Capture the cell that displays the provided text and extract its [x, y] central coordinate. 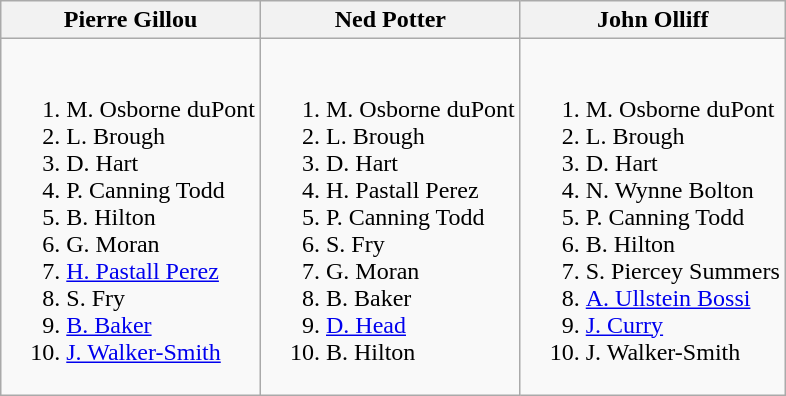
John Olliff [652, 20]
M. Osborne duPont L. Brough D. Hart N. Wynne Bolton P. Canning Todd B. Hilton S. Piercey Summers A. Ullstein Bossi J. Curry J. Walker-Smith [652, 217]
M. Osborne duPont L. Brough D. Hart H. Pastall Perez P. Canning Todd S. Fry G. Moran B. Baker D. Head B. Hilton [390, 217]
M. Osborne duPont L. Brough D. Hart P. Canning Todd B. Hilton G. Moran H. Pastall Perez S. Fry B. Baker J. Walker-Smith [131, 217]
Ned Potter [390, 20]
Pierre Gillou [131, 20]
